Extract the (X, Y) coordinate from the center of the cell holding the provided text.  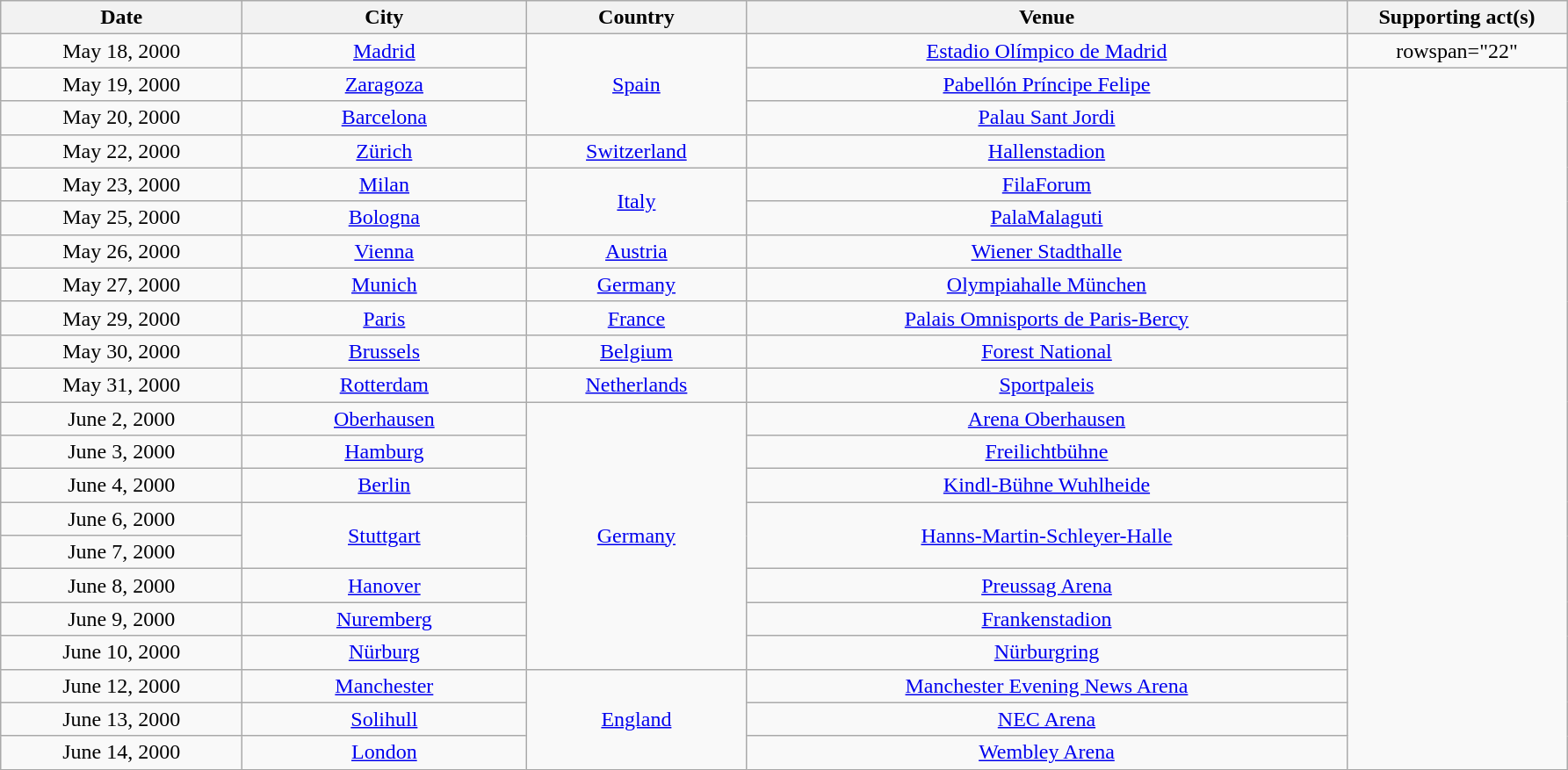
June 8, 2000 (121, 586)
Rotterdam (385, 385)
Wiener Stadthalle (1047, 251)
Barcelona (385, 118)
Madrid (385, 51)
Spain (636, 84)
Sportpaleis (1047, 385)
Italy (636, 201)
May 26, 2000 (121, 251)
Vienna (385, 251)
Oberhausen (385, 419)
Zürich (385, 151)
May 22, 2000 (121, 151)
Zaragoza (385, 84)
Belgium (636, 351)
Munich (385, 284)
June 12, 2000 (121, 686)
June 6, 2000 (121, 519)
Switzerland (636, 151)
FilaForum (1047, 184)
June 14, 2000 (121, 752)
Solihull (385, 719)
Austria (636, 251)
May 31, 2000 (121, 385)
Nürburg (385, 652)
Date (121, 18)
Paris (385, 318)
Manchester Evening News Arena (1047, 686)
Stuttgart (385, 536)
June 3, 2000 (121, 452)
May 23, 2000 (121, 184)
June 7, 2000 (121, 552)
June 4, 2000 (121, 486)
June 13, 2000 (121, 719)
Wembley Arena (1047, 752)
Hanover (385, 586)
Manchester (385, 686)
Olympiahalle München (1047, 284)
Berlin (385, 486)
London (385, 752)
Venue (1047, 18)
Kindl-Bühne Wuhlheide (1047, 486)
Netherlands (636, 385)
May 25, 2000 (121, 218)
May 18, 2000 (121, 51)
Freilichtbühne (1047, 452)
Arena Oberhausen (1047, 419)
May 27, 2000 (121, 284)
Frankenstadion (1047, 619)
May 20, 2000 (121, 118)
May 30, 2000 (121, 351)
Country (636, 18)
City (385, 18)
May 29, 2000 (121, 318)
Hanns-Martin-Schleyer-Halle (1047, 536)
June 2, 2000 (121, 419)
Palau Sant Jordi (1047, 118)
Bologna (385, 218)
Forest National (1047, 351)
Estadio Olímpico de Madrid (1047, 51)
Brussels (385, 351)
Milan (385, 184)
PalaMalaguti (1047, 218)
Nuremberg (385, 619)
Preussag Arena (1047, 586)
Hallenstadion (1047, 151)
Supporting act(s) (1456, 18)
Pabellón Príncipe Felipe (1047, 84)
NEC Arena (1047, 719)
Palais Omnisports de Paris-Bercy (1047, 318)
June 10, 2000 (121, 652)
May 19, 2000 (121, 84)
England (636, 719)
rowspan="22" (1456, 51)
France (636, 318)
Hamburg (385, 452)
Nürburgring (1047, 652)
June 9, 2000 (121, 619)
